Output the (X, Y) coordinate of the center of the cell containing the given text.  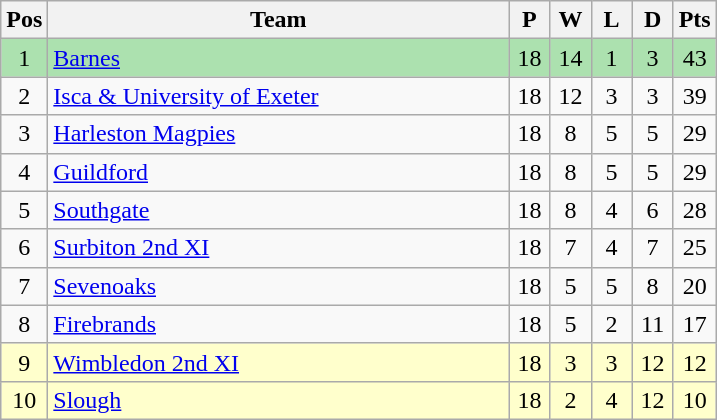
Pos (24, 20)
Guildford (278, 172)
25 (694, 248)
14 (570, 58)
28 (694, 210)
20 (694, 286)
Sevenoaks (278, 286)
11 (652, 324)
17 (694, 324)
Surbiton 2nd XI (278, 248)
Slough (278, 400)
Pts (694, 20)
D (652, 20)
W (570, 20)
39 (694, 96)
Southgate (278, 210)
Isca & University of Exeter (278, 96)
Firebrands (278, 324)
L (612, 20)
Wimbledon 2nd XI (278, 362)
P (530, 20)
Team (278, 20)
Barnes (278, 58)
Harleston Magpies (278, 134)
43 (694, 58)
9 (24, 362)
